For the text-containing cell, return its midpoint in [x, y] coordinate format. 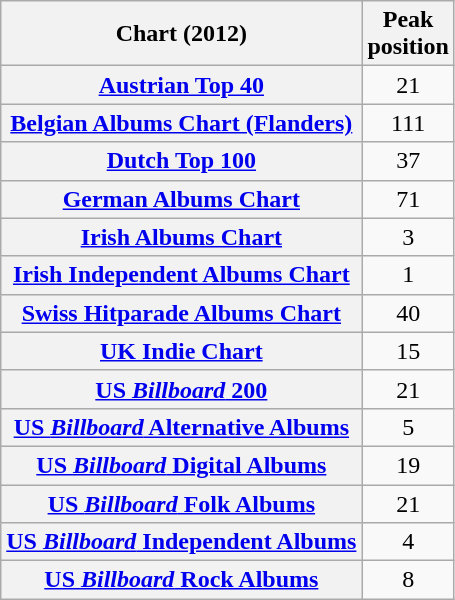
US Billboard Rock Albums [182, 580]
40 [408, 313]
3 [408, 237]
5 [408, 427]
Irish Independent Albums Chart [182, 275]
US Billboard Folk Albums [182, 503]
German Albums Chart [182, 199]
37 [408, 161]
Chart (2012) [182, 34]
Peakposition [408, 34]
US Billboard Independent Albums [182, 542]
UK Indie Chart [182, 351]
1 [408, 275]
Irish Albums Chart [182, 237]
Belgian Albums Chart (Flanders) [182, 123]
US Billboard 200 [182, 389]
US Billboard Digital Albums [182, 465]
8 [408, 580]
4 [408, 542]
111 [408, 123]
Swiss Hitparade Albums Chart [182, 313]
US Billboard Alternative Albums [182, 427]
Dutch Top 100 [182, 161]
Austrian Top 40 [182, 85]
19 [408, 465]
15 [408, 351]
71 [408, 199]
